Provide the (x, y) coordinate of the cell's center where the given text is located.  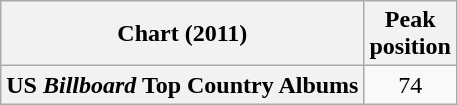
US Billboard Top Country Albums (182, 85)
74 (410, 85)
Chart (2011) (182, 34)
Peakposition (410, 34)
